Output the [x, y] coordinate of the center of the cell containing the given text.  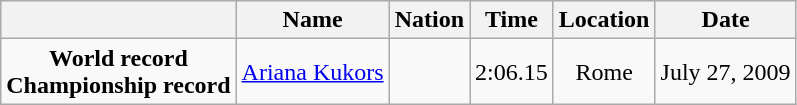
Time [512, 20]
July 27, 2009 [726, 72]
Date [726, 20]
Location [604, 20]
Nation [429, 20]
Name [312, 20]
World record Championship record [118, 72]
Rome [604, 72]
Ariana Kukors [312, 72]
2:06.15 [512, 72]
